Extract the (X, Y) coordinate from the center of the cell holding the provided text.  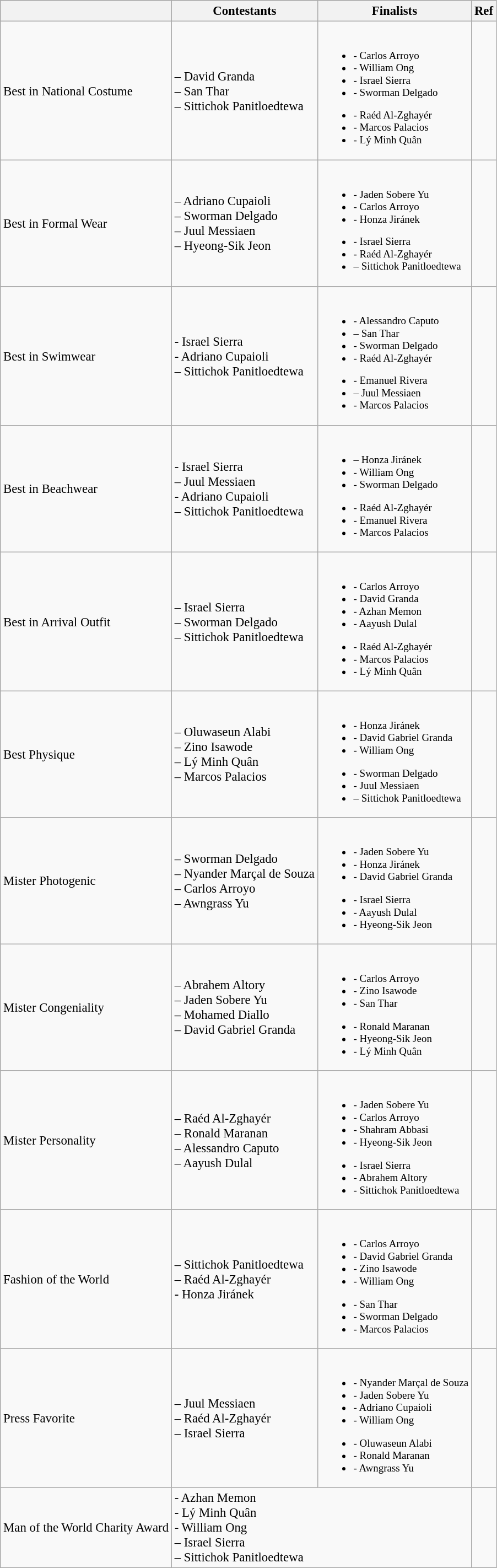
Finalists (395, 11)
Mister Photogenic (86, 881)
- Alessandro Caputo – San Thar - Sworman Delgado - Raéd Al-Zghayér - Emanuel Rivera – Juul Messiaen - Marcos Palacios (395, 356)
- Jaden Sobere Yu - Carlos Arroyo - Shahram Abbasi - Hyeong-Sik Jeon - Israel Sierra - Abrahem Altory - Sittichok Panitloedtewa (395, 1140)
Best in Formal Wear (86, 224)
Mister Personality (86, 1140)
– Adriano Cupaioli – Sworman Delgado – Juul Messiaen – Hyeong-Sik Jeon (245, 224)
- Carlos Arroyo - Zino Isawode - San Thar - Ronald Maranan - Hyeong-Sik Jeon - Lý Minh Quân (395, 1008)
Press Favorite (86, 1418)
Contestants (245, 11)
– Raéd Al-Zghayér – Ronald Maranan – Alessandro Caputo – Aayush Dulal (245, 1140)
– Abrahem Altory – Jaden Sobere Yu – Mohamed Diallo – David Gabriel Granda (245, 1008)
Ref (484, 11)
– Sworman Delgado – Nyander Marçal de Souza – Carlos Arroyo – Awngrass Yu (245, 881)
– Israel Sierra – Sworman Delgado – Sittichok Panitloedtewa (245, 622)
– Juul Messiaen – Raéd Al-Zghayér – Israel Sierra (245, 1418)
- Carlos Arroyo - William Ong - Israel Sierra - Sworman Delgado - Raéd Al-Zghayér - Marcos Palacios - Lý Minh Quân (395, 91)
- Jaden Sobere Yu - Carlos Arroyo - Honza Jiránek - Israel Sierra - Raéd Al-Zghayér – Sittichok Panitloedtewa (395, 224)
Best in National Costume (86, 91)
Best in Swimwear (86, 356)
Best in Arrival Outfit (86, 622)
- Honza Jiránek - David Gabriel Granda - William Ong - Sworman Delgado - Juul Messiaen – Sittichok Panitloedtewa (395, 755)
- Carlos Arroyo - David Granda - Azhan Memon - Aayush Dulal - Raéd Al-Zghayér - Marcos Palacios - Lý Minh Quân (395, 622)
– Sittichok Panitloedtewa – Raéd Al-Zghayér - Honza Jiránek (245, 1279)
– Honza Jiránek - William Ong - Sworman Delgado - Raéd Al-Zghayér - Emanuel Rivera - Marcos Palacios (395, 489)
– Oluwaseun Alabi – Zino Isawode – Lý Minh Quân – Marcos Palacios (245, 755)
Mister Congeniality (86, 1008)
– David Granda – San Thar – Sittichok Panitloedtewa (245, 91)
Best in Beachwear (86, 489)
- Jaden Sobere Yu - Honza Jiránek - David Gabriel Granda - Israel Sierra - Aayush Dulal - Hyeong-Sik Jeon (395, 881)
- Israel Sierra - Adriano Cupaioli – Sittichok Panitloedtewa (245, 356)
- Israel Sierra – Juul Messiaen - Adriano Cupaioli – Sittichok Panitloedtewa (245, 489)
- Carlos Arroyo - David Gabriel Granda - Zino Isawode - William Ong - San Thar - Sworman Delgado - Marcos Palacios (395, 1279)
- Nyander Marçal de Souza - Jaden Sobere Yu - Adriano Cupaioli - William Ong - Oluwaseun Alabi - Ronald Maranan - Awngrass Yu (395, 1418)
Best Physique (86, 755)
Fashion of the World (86, 1279)
